Search for the cell housing the specified text and yield its [X, Y] center coordinate. 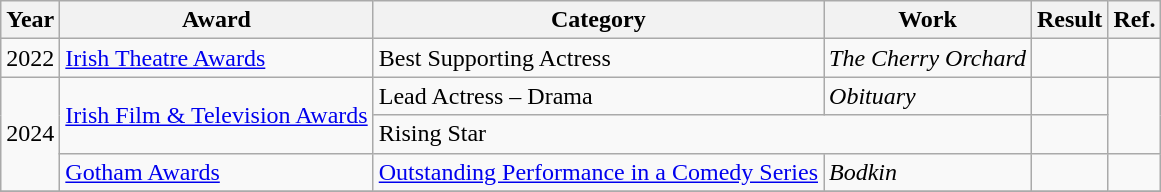
The Cherry Orchard [928, 58]
Result [1069, 20]
Work [928, 20]
Award [216, 20]
Obituary [928, 96]
Outstanding Performance in a Comedy Series [598, 172]
Rising Star [702, 134]
Bodkin [928, 172]
Lead Actress – Drama [598, 96]
2024 [30, 134]
Irish Theatre Awards [216, 58]
2022 [30, 58]
Gotham Awards [216, 172]
Best Supporting Actress [598, 58]
Irish Film & Television Awards [216, 115]
Year [30, 20]
Category [598, 20]
Ref. [1134, 20]
